Return the (x, y) coordinate for the center point of the cell that contains the specified text.  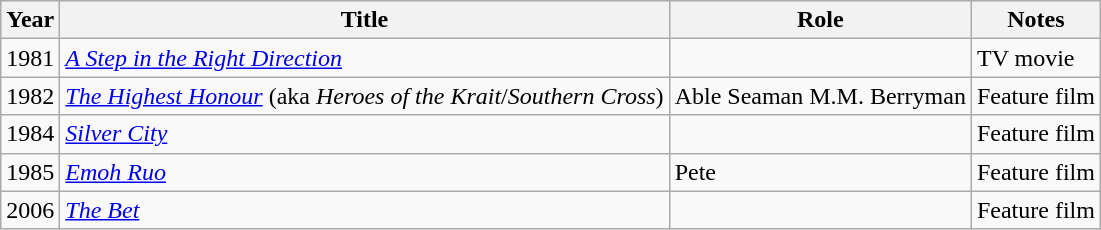
Notes (1036, 20)
Pete (820, 172)
2006 (30, 210)
1982 (30, 96)
Title (364, 20)
The Bet (364, 210)
1981 (30, 58)
Able Seaman M.M. Berryman (820, 96)
Emoh Ruo (364, 172)
Role (820, 20)
Silver City (364, 134)
The Highest Honour (aka Heroes of the Krait/Southern Cross) (364, 96)
TV movie (1036, 58)
1985 (30, 172)
Year (30, 20)
1984 (30, 134)
A Step in the Right Direction (364, 58)
